Provide the [X, Y] coordinate of the cell's center where the given text is located.  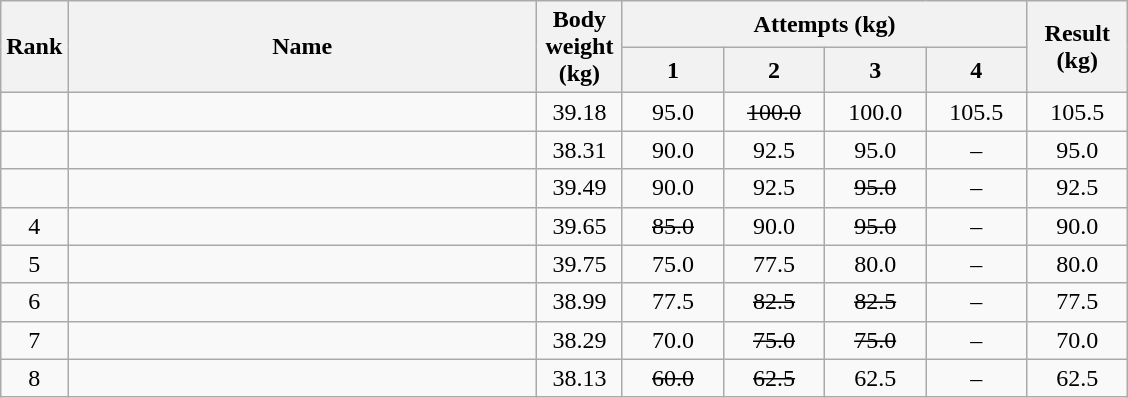
5 [34, 264]
85.0 [672, 226]
Name [302, 47]
Body weight (kg) [579, 47]
6 [34, 302]
39.18 [579, 112]
38.29 [579, 340]
1 [672, 70]
39.65 [579, 226]
38.13 [579, 378]
Rank [34, 47]
60.0 [672, 378]
Result (kg) [1078, 47]
39.49 [579, 188]
Attempts (kg) [824, 24]
38.31 [579, 150]
3 [876, 70]
8 [34, 378]
7 [34, 340]
38.99 [579, 302]
2 [774, 70]
39.75 [579, 264]
